Search for the cell housing the specified text and yield its (X, Y) center coordinate. 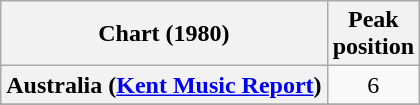
Peakposition (373, 34)
Chart (1980) (164, 34)
Australia (Kent Music Report) (164, 85)
6 (373, 85)
